For the text-containing cell, return its midpoint in [X, Y] coordinate format. 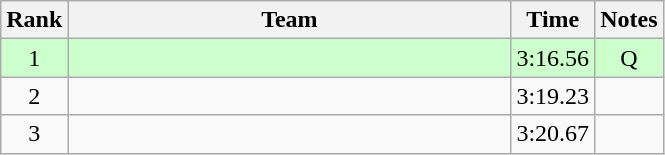
3:20.67 [553, 134]
Team [290, 20]
3:16.56 [553, 58]
1 [34, 58]
Q [629, 58]
Time [553, 20]
Rank [34, 20]
3:19.23 [553, 96]
Notes [629, 20]
3 [34, 134]
2 [34, 96]
